Detect which cell encompasses the target text, then output its (x, y) center coordinate. 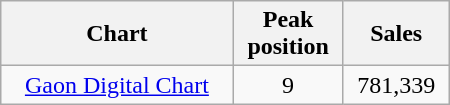
Chart (117, 34)
Gaon Digital Chart (117, 85)
Peakposition (288, 34)
9 (288, 85)
781,339 (396, 85)
Sales (396, 34)
